From the cell containing the given text, extract its center point as (X, Y) coordinate. 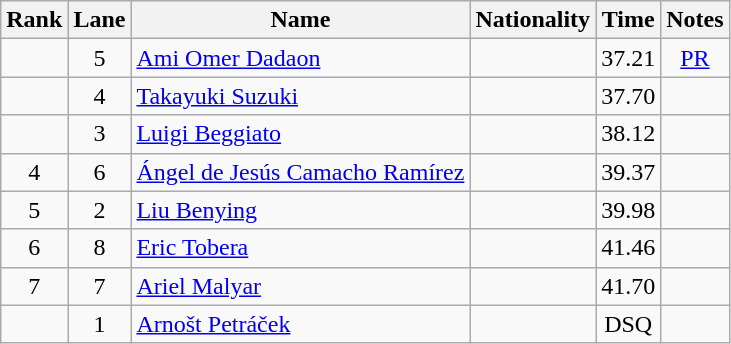
8 (100, 248)
Ariel Malyar (300, 286)
Nationality (533, 20)
3 (100, 134)
Arnošt Petráček (300, 324)
Ángel de Jesús Camacho Ramírez (300, 172)
Luigi Beggiato (300, 134)
38.12 (628, 134)
37.70 (628, 96)
Name (300, 20)
Liu Benying (300, 210)
Eric Tobera (300, 248)
DSQ (628, 324)
37.21 (628, 58)
Ami Omer Dadaon (300, 58)
2 (100, 210)
Takayuki Suzuki (300, 96)
PR (695, 58)
39.98 (628, 210)
Rank (34, 20)
41.70 (628, 286)
41.46 (628, 248)
1 (100, 324)
39.37 (628, 172)
Time (628, 20)
Lane (100, 20)
Notes (695, 20)
